Search for the cell housing the specified text and yield its (x, y) center coordinate. 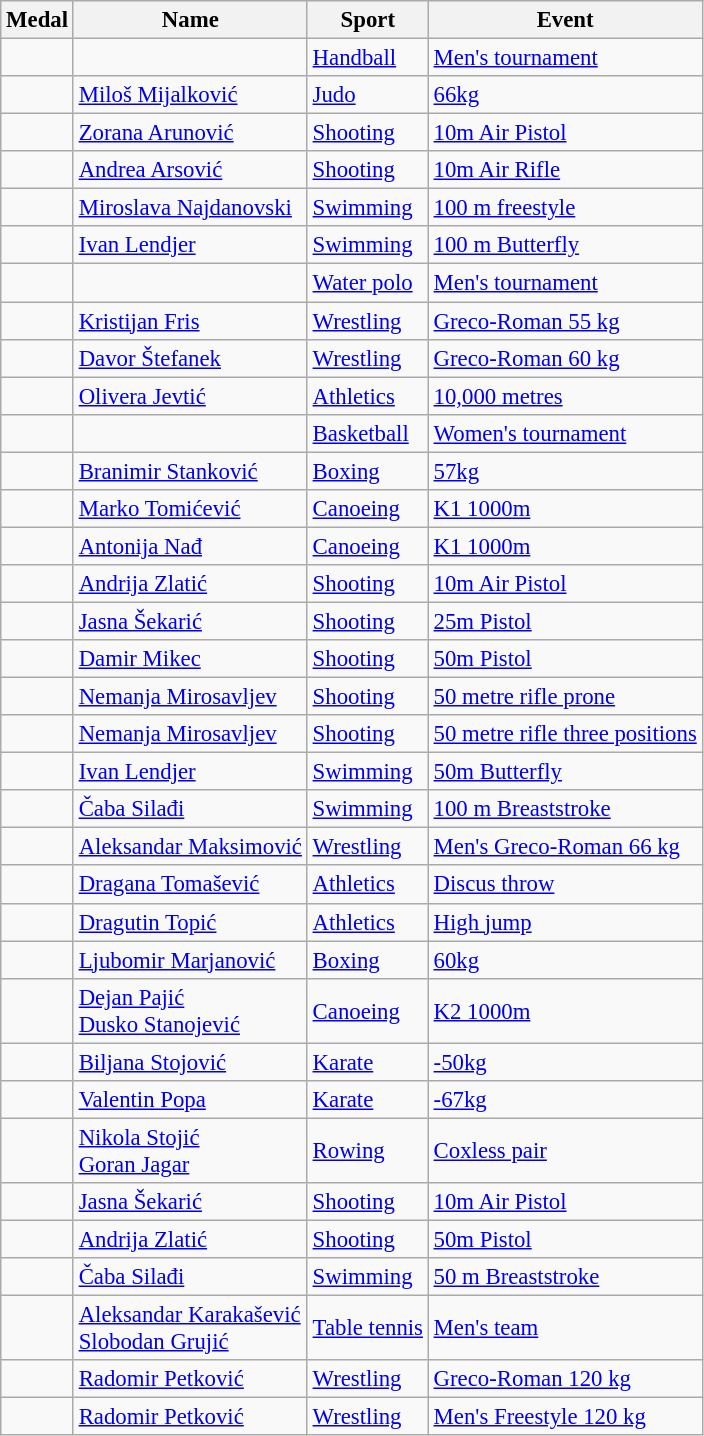
Branimir Stanković (190, 471)
50 m Breaststroke (565, 1277)
Miroslava Najdanovski (190, 208)
Aleksandar Maksimović (190, 847)
Zorana Arunović (190, 133)
Rowing (368, 1150)
50m Butterfly (565, 772)
Aleksandar KarakaševićSlobodan Grujić (190, 1328)
Coxless pair (565, 1150)
50 metre rifle three positions (565, 734)
Name (190, 20)
K2 1000m (565, 1010)
Judo (368, 95)
Nikola StojićGoran Jagar (190, 1150)
Handball (368, 58)
Medal (38, 20)
60kg (565, 960)
50 metre rifle prone (565, 697)
25m Pistol (565, 621)
-67kg (565, 1100)
Greco-Roman 120 kg (565, 1379)
66kg (565, 95)
Event (565, 20)
-50kg (565, 1062)
Olivera Jevtić (190, 396)
10,000 metres (565, 396)
High jump (565, 922)
Greco-Roman 60 kg (565, 358)
Men's Greco-Roman 66 kg (565, 847)
Basketball (368, 433)
Antonija Nađ (190, 546)
Damir Mikec (190, 659)
Davor Štefanek (190, 358)
Andrea Arsović (190, 170)
Dragana Tomašević (190, 885)
Men's team (565, 1328)
Table tennis (368, 1328)
Valentin Popa (190, 1100)
100 m Butterfly (565, 245)
Dejan PajićDusko Stanojević (190, 1010)
100 m Breaststroke (565, 809)
Women's tournament (565, 433)
Water polo (368, 283)
57kg (565, 471)
Greco-Roman 55 kg (565, 321)
100 m freestyle (565, 208)
Dragutin Topić (190, 922)
Men's Freestyle 120 kg (565, 1417)
Marko Tomićević (190, 509)
Discus throw (565, 885)
Miloš Mijalković (190, 95)
Ljubomir Marjanović (190, 960)
Biljana Stojović (190, 1062)
Sport (368, 20)
Kristijan Fris (190, 321)
10m Air Rifle (565, 170)
